Search for the cell housing the specified text and yield its (x, y) center coordinate. 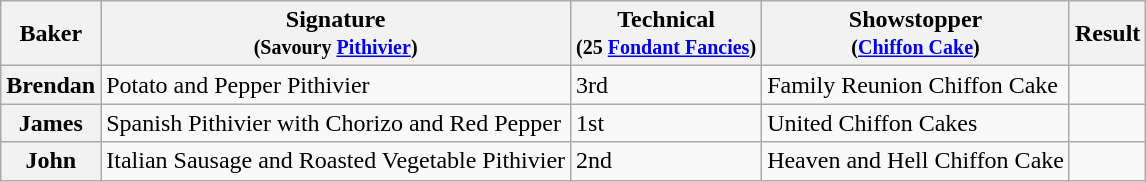
3rd (666, 85)
Heaven and Hell Chiffon Cake (916, 161)
James (51, 123)
Italian Sausage and Roasted Vegetable Pithivier (336, 161)
Showstopper(Chiffon Cake) (916, 34)
1st (666, 123)
Result (1107, 34)
Signature(Savoury Pithivier) (336, 34)
2nd (666, 161)
Family Reunion Chiffon Cake (916, 85)
Technical(25 Fondant Fancies) (666, 34)
United Chiffon Cakes (916, 123)
Potato and Pepper Pithivier (336, 85)
Spanish Pithivier with Chorizo and Red Pepper (336, 123)
Brendan (51, 85)
John (51, 161)
Baker (51, 34)
